Pinpoint the cell where the given text exists, returning its (X, Y) midpoint coordinate. 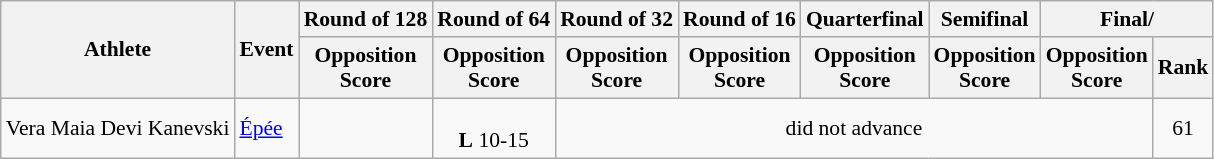
Round of 32 (616, 19)
Round of 128 (366, 19)
Vera Maia Devi Kanevski (118, 128)
Round of 64 (494, 19)
L 10-15 (494, 128)
Rank (1184, 68)
Quarterfinal (865, 19)
Athlete (118, 50)
did not advance (854, 128)
Semifinal (985, 19)
Round of 16 (740, 19)
61 (1184, 128)
Event (266, 50)
Final/ (1128, 19)
Épée (266, 128)
